Provide the [x, y] coordinate of the cell's center where the given text is located.  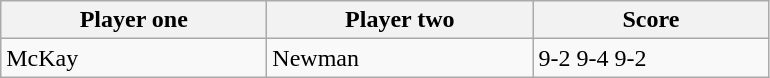
Score [651, 20]
9-2 9-4 9-2 [651, 58]
McKay [134, 58]
Player one [134, 20]
Player two [400, 20]
Newman [400, 58]
